Return [X, Y] of the center of cell containing provided text 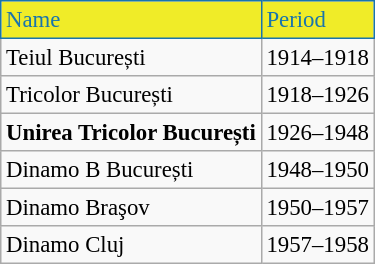
Name [131, 20]
1950–1957 [318, 208]
Teiul București [131, 58]
Period [318, 20]
Dinamo Braşov [131, 208]
1948–1950 [318, 170]
Dinamo Cluj [131, 245]
1926–1948 [318, 133]
Tricolor București [131, 95]
1918–1926 [318, 95]
Unirea Tricolor București [131, 133]
1957–1958 [318, 245]
1914–1918 [318, 58]
Dinamo B București [131, 170]
